Pinpoint the cell where the given text exists, returning its [x, y] midpoint coordinate. 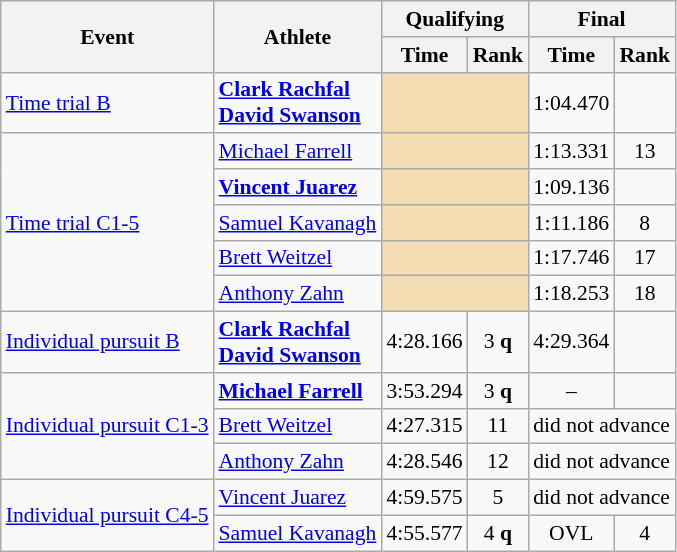
Final [602, 19]
3:53.294 [424, 391]
12 [498, 462]
1:04.470 [571, 102]
Individual pursuit B [108, 342]
Event [108, 36]
18 [644, 294]
Time trial B [108, 102]
4 [644, 533]
4 q [498, 533]
4:28.166 [424, 342]
Individual pursuit C1-3 [108, 426]
Time trial C1-5 [108, 223]
13 [644, 152]
4:28.546 [424, 462]
– [571, 391]
Athlete [298, 36]
1:18.253 [571, 294]
4:27.315 [424, 426]
4:59.575 [424, 498]
4:29.364 [571, 342]
4:55.577 [424, 533]
1:13.331 [571, 152]
17 [644, 258]
1:09.136 [571, 187]
8 [644, 223]
OVL [571, 533]
Individual pursuit C4-5 [108, 516]
Qualifying [454, 19]
11 [498, 426]
5 [498, 498]
1:17.746 [571, 258]
1:11.186 [571, 223]
